Find where the given text appears and provide that cell's center as [x, y] coordinate. 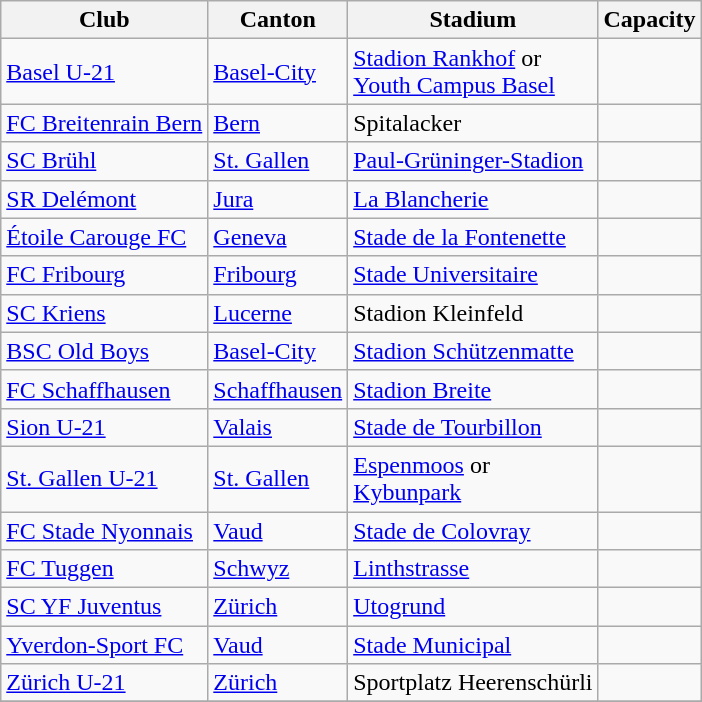
FC Fribourg [104, 275]
Geneva [278, 237]
Club [104, 20]
FC Schaffhausen [104, 389]
SR Delémont [104, 199]
Schaffhausen [278, 389]
Schwyz [278, 569]
Basel U-21 [104, 72]
Sportplatz Heerenschürli [473, 683]
FC Stade Nyonnais [104, 531]
Lucerne [278, 313]
Stade de Tourbillon [473, 427]
Fribourg [278, 275]
Spitalacker [473, 123]
Utogrund [473, 607]
BSC Old Boys [104, 351]
Étoile Carouge FC [104, 237]
Zürich U-21 [104, 683]
Stadion Schützenmatte [473, 351]
Stade de la Fontenette [473, 237]
FC Breitenrain Bern [104, 123]
Stadion Rankhof orYouth Campus Basel [473, 72]
Stade de Colovray [473, 531]
Yverdon-Sport FC [104, 645]
Espenmoos orKybunpark [473, 478]
Stade Municipal [473, 645]
SC Brühl [104, 161]
Bern [278, 123]
Stade Universitaire [473, 275]
Stadion Breite [473, 389]
FC Tuggen [104, 569]
Valais [278, 427]
Paul-Grüninger-Stadion [473, 161]
Sion U-21 [104, 427]
St. Gallen U-21 [104, 478]
Canton [278, 20]
Linthstrasse [473, 569]
SC Kriens [104, 313]
Jura [278, 199]
Capacity [650, 20]
Stadion Kleinfeld [473, 313]
La Blancherie [473, 199]
SC YF Juventus [104, 607]
Stadium [473, 20]
